Locate the cell with the specified text and output its (X, Y) center coordinate. 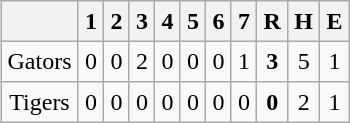
E (335, 21)
H (304, 21)
R (272, 21)
Tigers (40, 102)
4 (168, 21)
Gators (40, 61)
7 (244, 21)
6 (219, 21)
